Pinpoint the cell where the given text exists, returning its [X, Y] midpoint coordinate. 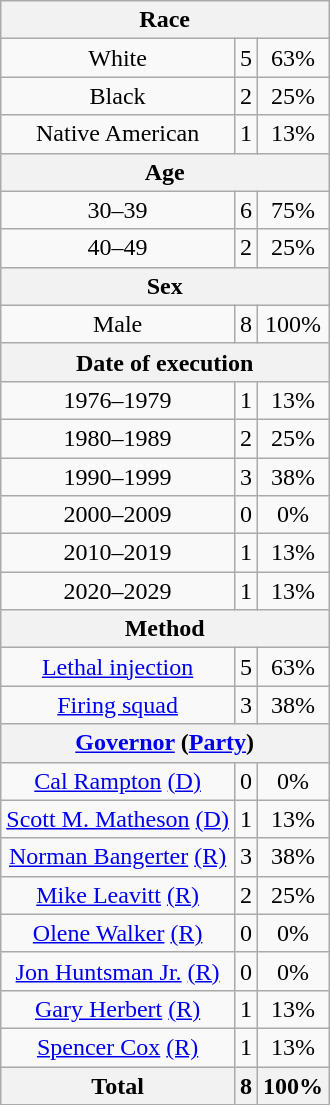
Native American [118, 134]
Sex [165, 286]
Male [118, 324]
6 [246, 210]
2020–2029 [118, 591]
Race [165, 20]
Lethal injection [118, 667]
75% [294, 210]
Total [118, 1085]
Jon Huntsman Jr. (R) [118, 971]
Method [165, 629]
Date of execution [165, 362]
Age [165, 172]
1980–1989 [118, 438]
Governor (Party) [165, 743]
Norman Bangerter (R) [118, 857]
Firing squad [118, 705]
2010–2019 [118, 553]
Spencer Cox (R) [118, 1047]
White [118, 58]
Scott M. Matheson (D) [118, 819]
1990–1999 [118, 477]
Black [118, 96]
2000–2009 [118, 515]
Cal Rampton (D) [118, 781]
Mike Leavitt (R) [118, 895]
1976–1979 [118, 400]
Olene Walker (R) [118, 933]
Gary Herbert (R) [118, 1009]
30–39 [118, 210]
40–49 [118, 248]
